Determine the (x, y) coordinate at the center of the cell enclosing the given text.  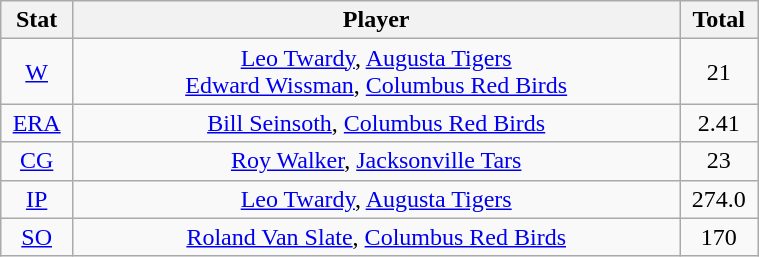
Leo Twardy, Augusta Tigers (376, 199)
170 (719, 237)
ERA (37, 123)
Stat (37, 20)
Roy Walker, Jacksonville Tars (376, 161)
W (37, 72)
21 (719, 72)
Leo Twardy, Augusta Tigers Edward Wissman, Columbus Red Birds (376, 72)
CG (37, 161)
Bill Seinsoth, Columbus Red Birds (376, 123)
23 (719, 161)
Roland Van Slate, Columbus Red Birds (376, 237)
IP (37, 199)
Player (376, 20)
SO (37, 237)
2.41 (719, 123)
Total (719, 20)
274.0 (719, 199)
